Pinpoint the cell where the given text exists, returning its [X, Y] midpoint coordinate. 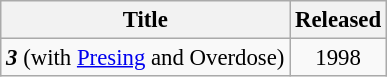
Title [146, 20]
Released [338, 20]
3 (with Presing and Overdose) [146, 58]
1998 [338, 58]
